Return the (x, y) coordinate for the center point of the cell that contains the specified text.  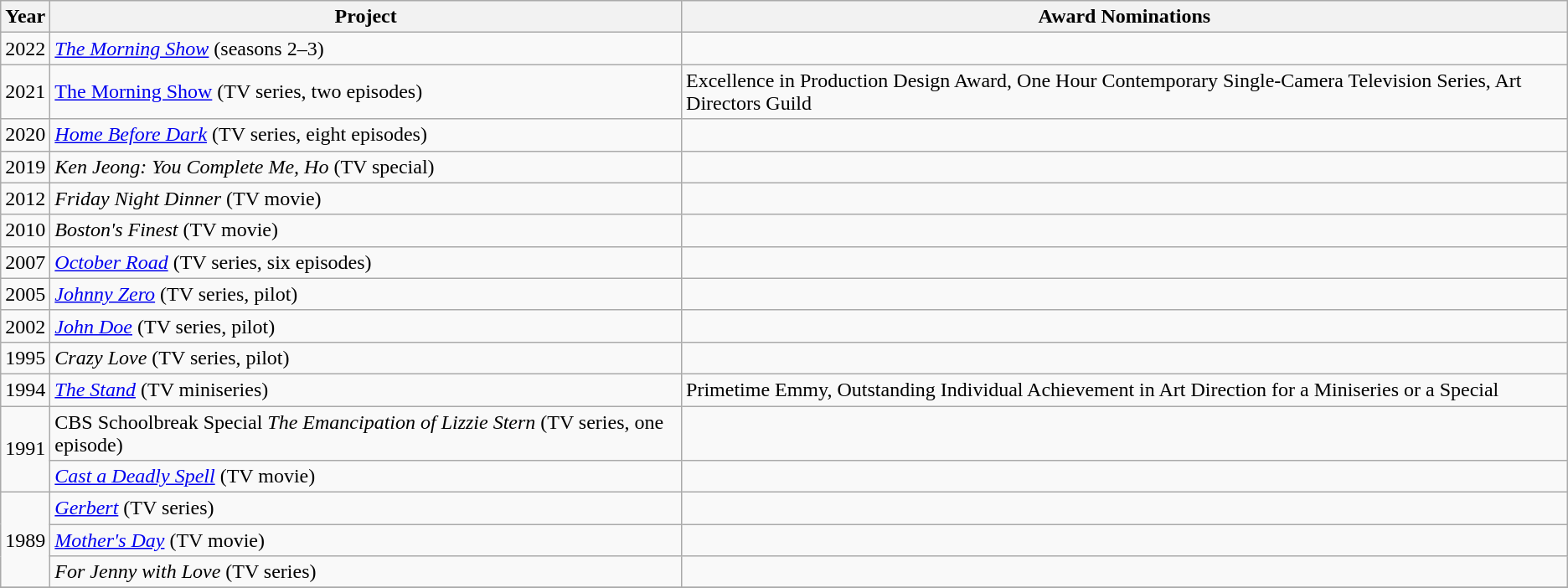
Award Nominations (1125, 17)
Home Before Dark (TV series, eight episodes) (366, 135)
For Jenny with Love (TV series) (366, 572)
Mother's Day (TV movie) (366, 540)
2005 (25, 294)
CBS Schoolbreak Special The Emancipation of Lizzie Stern (TV series, one episode) (366, 432)
1989 (25, 540)
The Stand (TV miniseries) (366, 389)
Excellence in Production Design Award, One Hour Contemporary Single-Camera Television Series, Art Directors Guild (1125, 92)
2012 (25, 199)
2021 (25, 92)
Gerbert (TV series) (366, 508)
2022 (25, 49)
John Doe (TV series, pilot) (366, 326)
The Morning Show (TV series, two episodes) (366, 92)
The Morning Show (seasons 2–3) (366, 49)
Johnny Zero (TV series, pilot) (366, 294)
October Road (TV series, six episodes) (366, 262)
Crazy Love (TV series, pilot) (366, 358)
1994 (25, 389)
Friday Night Dinner (TV movie) (366, 199)
2019 (25, 167)
Year (25, 17)
2010 (25, 230)
2002 (25, 326)
Ken Jeong: You Complete Me, Ho (TV special) (366, 167)
1995 (25, 358)
2020 (25, 135)
Project (366, 17)
Primetime Emmy, Outstanding Individual Achievement in Art Direction for a Miniseries or a Special (1125, 389)
1991 (25, 449)
Cast a Deadly Spell (TV movie) (366, 477)
Boston's Finest (TV movie) (366, 230)
2007 (25, 262)
